From the cell containing the given text, extract its center point as (x, y) coordinate. 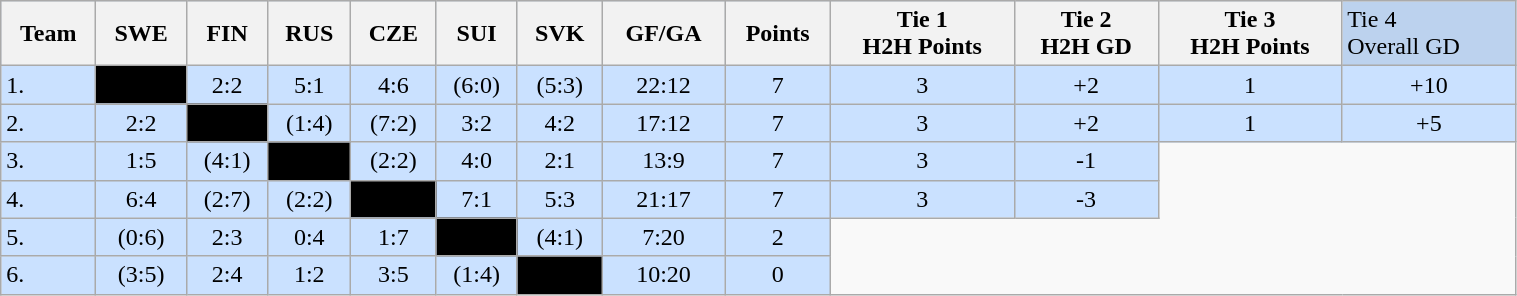
GF/GA (664, 34)
(7:2) (394, 123)
1:2 (310, 275)
(3:5) (142, 275)
22:12 (664, 85)
3:2 (476, 123)
+5 (1429, 123)
1:5 (142, 161)
(5:3) (560, 85)
6:4 (142, 199)
SWE (142, 34)
3:5 (394, 275)
SUI (476, 34)
2. (48, 123)
SVK (560, 34)
Tie 1H2H Points (922, 34)
10:20 (664, 275)
Tie 3H2H Points (1250, 34)
CZE (394, 34)
Team (48, 34)
Tie 4Overall GD (1429, 34)
2:3 (226, 237)
0 (778, 275)
4. (48, 199)
1. (48, 85)
4:0 (476, 161)
4:6 (394, 85)
Tie 2H2H GD (1086, 34)
5:3 (560, 199)
RUS (310, 34)
FIN (226, 34)
21:17 (664, 199)
5:1 (310, 85)
(6:0) (476, 85)
0:4 (310, 237)
2:4 (226, 275)
7:1 (476, 199)
6. (48, 275)
3. (48, 161)
(2:7) (226, 199)
1:7 (394, 237)
-3 (1086, 199)
Points (778, 34)
+10 (1429, 85)
2 (778, 237)
4:2 (560, 123)
5. (48, 237)
2:1 (560, 161)
-1 (1086, 161)
17:12 (664, 123)
(0:6) (142, 237)
13:9 (664, 161)
7:20 (664, 237)
